Search for the cell housing the specified text and yield its [x, y] center coordinate. 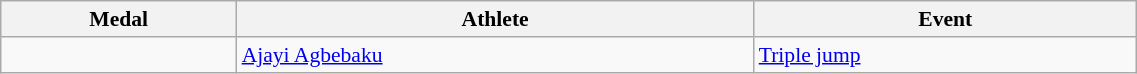
Ajayi Agbebaku [496, 55]
Event [946, 19]
Triple jump [946, 55]
Athlete [496, 19]
Medal [119, 19]
